Provide the [X, Y] coordinate of the cell's center where the given text is located.  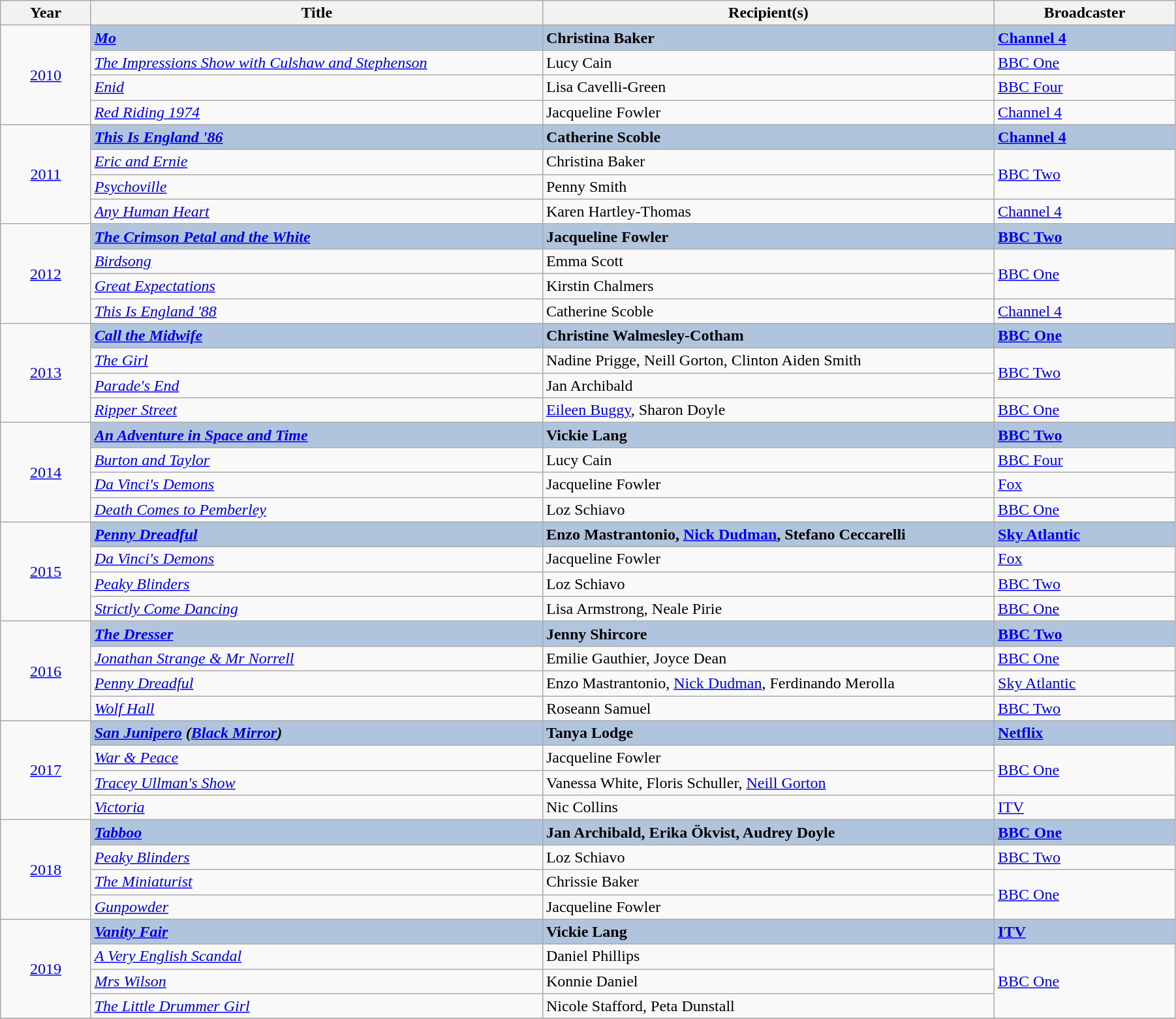
Recipient(s) [768, 13]
Christine Walmesley-Cotham [768, 336]
Jonathan Strange & Mr Norrell [317, 658]
Roseann Samuel [768, 708]
Nadine Prigge, Neill Gorton, Clinton Aiden Smith [768, 361]
Broadcaster [1085, 13]
Emma Scott [768, 261]
Call the Midwife [317, 336]
2015 [46, 571]
Lisa Cavelli-Green [768, 87]
The Girl [317, 361]
Jenny Shircore [768, 633]
Birdsong [317, 261]
This Is England '86 [317, 137]
War & Peace [317, 758]
Parade's End [317, 386]
Tabboo [317, 832]
Strictly Come Dancing [317, 609]
2019 [46, 969]
Enzo Mastrantonio, Nick Dudman, Ferdinando Merolla [768, 683]
Tracey Ullman's Show [317, 783]
San Junipero (Black Mirror) [317, 733]
The Dresser [317, 633]
Great Expectations [317, 286]
The Impressions Show with Culshaw and Stephenson [317, 63]
Any Human Heart [317, 211]
2014 [46, 472]
Jan Archibald, Erika Ökvist, Audrey Doyle [768, 832]
Eileen Buggy, Sharon Doyle [768, 410]
Burton and Taylor [317, 460]
Chrissie Baker [768, 882]
Nicole Stafford, Peta Dunstall [768, 1006]
Karen Hartley-Thomas [768, 211]
Enid [317, 87]
Mrs Wilson [317, 981]
Netflix [1085, 733]
Vanessa White, Floris Schuller, Neill Gorton [768, 783]
Tanya Lodge [768, 733]
2011 [46, 174]
Nic Collins [768, 808]
The Little Drummer Girl [317, 1006]
Red Riding 1974 [317, 112]
Konnie Daniel [768, 981]
Wolf Hall [317, 708]
Penny Smith [768, 187]
Vanity Fair [317, 932]
This Is England '88 [317, 311]
The Crimson Petal and the White [317, 236]
Kirstin Chalmers [768, 286]
2013 [46, 373]
2012 [46, 273]
Mo [317, 38]
Year [46, 13]
Enzo Mastrantonio, Nick Dudman, Stefano Ceccarelli [768, 534]
Gunpowder [317, 907]
Victoria [317, 808]
A Very English Scandal [317, 956]
Emilie Gauthier, Joyce Dean [768, 658]
Daniel Phillips [768, 956]
Death Comes to Pemberley [317, 509]
Jan Archibald [768, 386]
Title [317, 13]
The Miniaturist [317, 882]
2016 [46, 671]
An Adventure in Space and Time [317, 435]
Ripper Street [317, 410]
Lisa Armstrong, Neale Pirie [768, 609]
2017 [46, 770]
Eric and Ernie [317, 162]
2018 [46, 870]
Psychoville [317, 187]
2010 [46, 75]
